For the text-containing cell, return its midpoint in (X, Y) coordinate format. 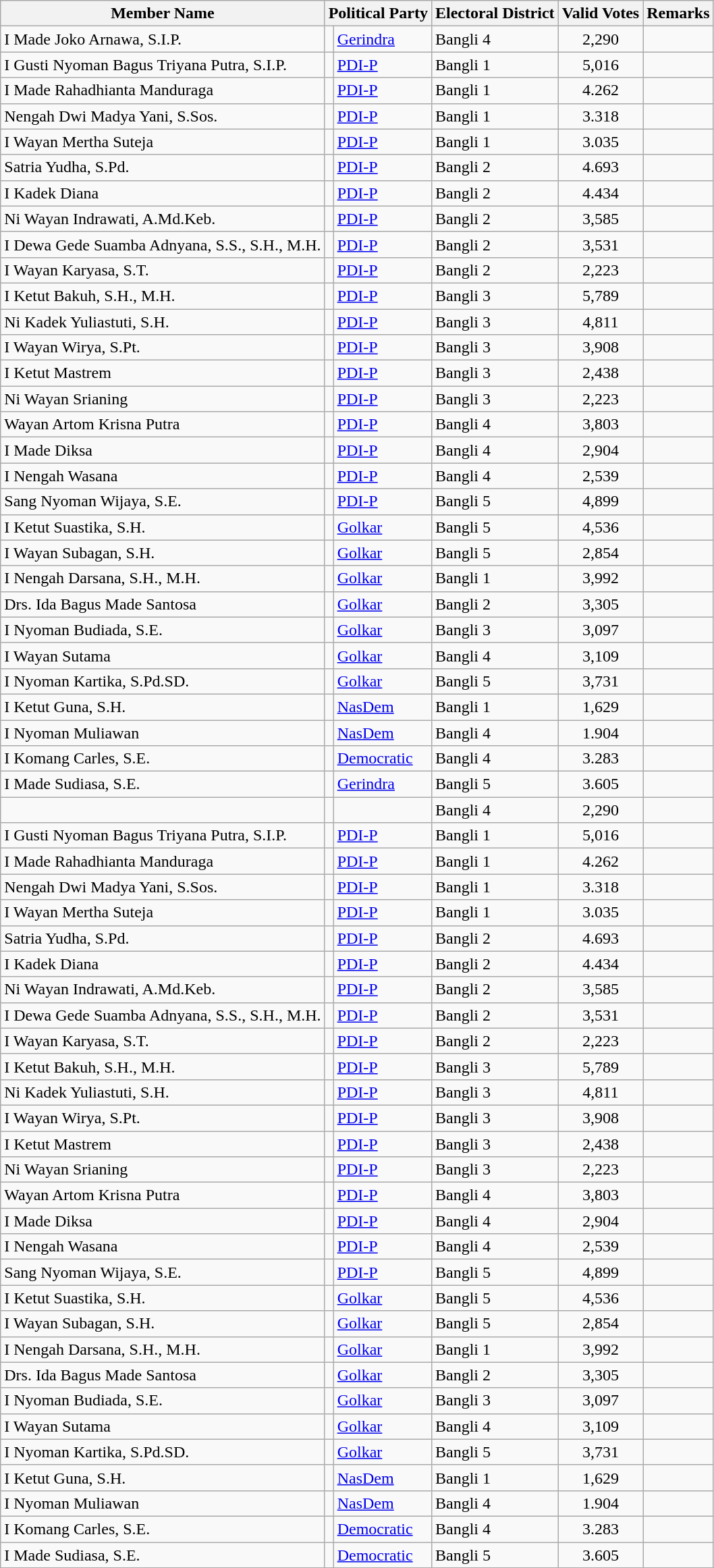
Remarks (678, 13)
I Made Joko Arnawa, S.I.P. (163, 39)
Valid Votes (601, 13)
Electoral District (495, 13)
Political Party (378, 13)
Member Name (163, 13)
